Return (X, Y) of the center of cell containing provided text 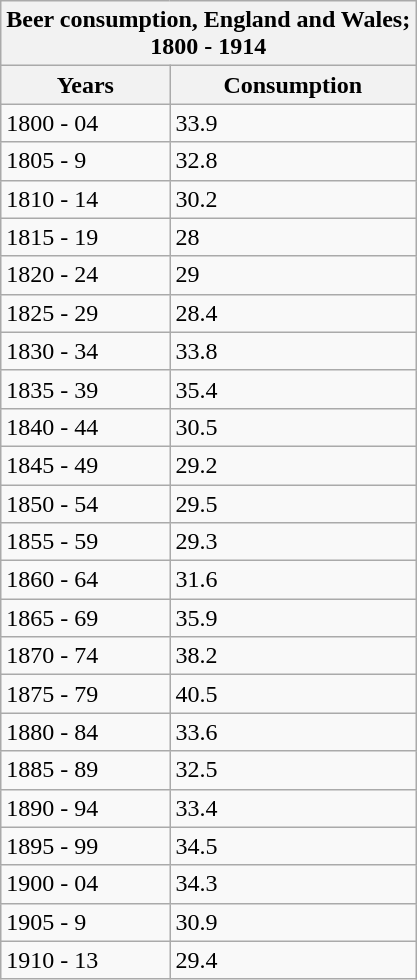
Consumption (293, 85)
30.9 (293, 922)
1820 - 24 (86, 275)
1880 - 84 (86, 732)
1810 - 14 (86, 199)
1800 - 04 (86, 123)
1845 - 49 (86, 465)
30.5 (293, 427)
1840 - 44 (86, 427)
33.4 (293, 808)
1890 - 94 (86, 808)
1870 - 74 (86, 656)
33.8 (293, 351)
29.3 (293, 542)
34.3 (293, 884)
29.5 (293, 503)
1815 - 19 (86, 237)
1885 - 89 (86, 770)
1895 - 99 (86, 846)
32.5 (293, 770)
28.4 (293, 313)
1805 - 9 (86, 161)
1910 - 13 (86, 960)
1825 - 29 (86, 313)
31.6 (293, 580)
1900 - 04 (86, 884)
40.5 (293, 694)
1830 - 34 (86, 351)
1835 - 39 (86, 389)
33.6 (293, 732)
1875 - 79 (86, 694)
34.5 (293, 846)
28 (293, 237)
33.9 (293, 123)
35.9 (293, 618)
1865 - 69 (86, 618)
Years (86, 85)
Beer consumption, England and Wales;1800 - 1914 (208, 34)
1905 - 9 (86, 922)
29.2 (293, 465)
1860 - 64 (86, 580)
30.2 (293, 199)
1855 - 59 (86, 542)
29.4 (293, 960)
1850 - 54 (86, 503)
32.8 (293, 161)
29 (293, 275)
38.2 (293, 656)
35.4 (293, 389)
